Provide the (x, y) coordinate of the cell's center where the given text is located.  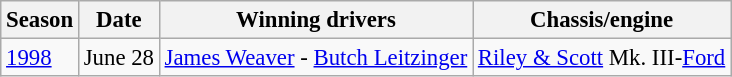
June 28 (118, 58)
1998 (40, 58)
Chassis/engine (602, 20)
Winning drivers (316, 20)
James Weaver - Butch Leitzinger (316, 58)
Season (40, 20)
Riley & Scott Mk. III-Ford (602, 58)
Date (118, 20)
